Return the [X, Y] coordinate for the center point of the cell that contains the specified text.  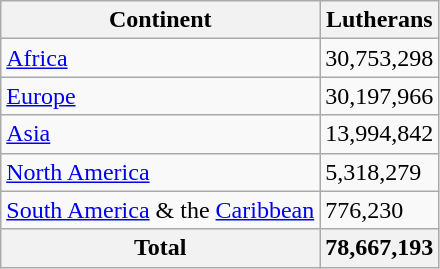
78,667,193 [380, 248]
30,197,966 [380, 96]
776,230 [380, 210]
Africa [160, 58]
Continent [160, 20]
5,318,279 [380, 172]
Europe [160, 96]
13,994,842 [380, 134]
North America [160, 172]
Lutherans [380, 20]
Asia [160, 134]
30,753,298 [380, 58]
Total [160, 248]
South America & the Caribbean [160, 210]
